Identify which cell holds the provided text, then report its [X, Y] central coordinate. 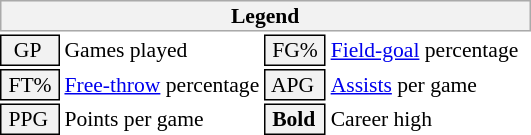
FT% [30, 85]
Free-throw percentage [162, 85]
APG [295, 85]
GP [30, 50]
Field-goal percentage [430, 50]
Assists per game [430, 85]
Games played [162, 50]
FG% [295, 50]
Legend [265, 16]
